Detect which cell encompasses the target text, then output its [x, y] center coordinate. 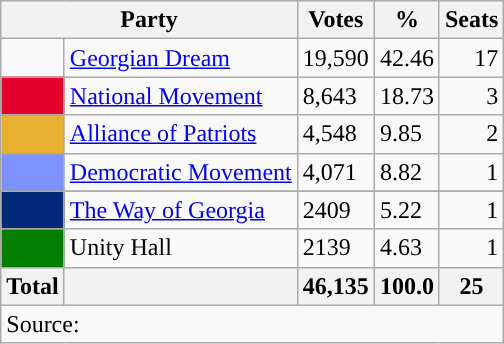
Source: [252, 324]
Seats [471, 20]
19,590 [336, 58]
100.0 [406, 286]
2 [471, 134]
Democratic Movement [180, 172]
Total [33, 286]
8.82 [406, 172]
4,071 [336, 172]
5.22 [406, 210]
9.85 [406, 134]
25 [471, 286]
17 [471, 58]
Party [150, 20]
2139 [336, 248]
42.46 [406, 58]
Unity Hall [180, 248]
3 [471, 96]
18.73 [406, 96]
2409 [336, 210]
Votes [336, 20]
4,548 [336, 134]
8,643 [336, 96]
National Movement [180, 96]
46,135 [336, 286]
4.63 [406, 248]
The Way of Georgia [180, 210]
Alliance of Patriots [180, 134]
Georgian Dream [180, 58]
% [406, 20]
